Pinpoint the cell where the given text exists, returning its [x, y] midpoint coordinate. 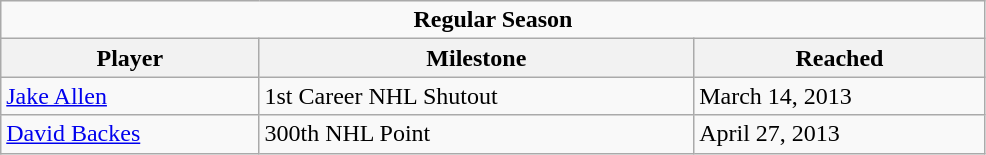
David Backes [130, 134]
300th NHL Point [476, 134]
April 27, 2013 [840, 134]
Reached [840, 58]
Player [130, 58]
March 14, 2013 [840, 96]
1st Career NHL Shutout [476, 96]
Regular Season [493, 20]
Jake Allen [130, 96]
Milestone [476, 58]
